Find where the given text appears and provide that cell's center as [x, y] coordinate. 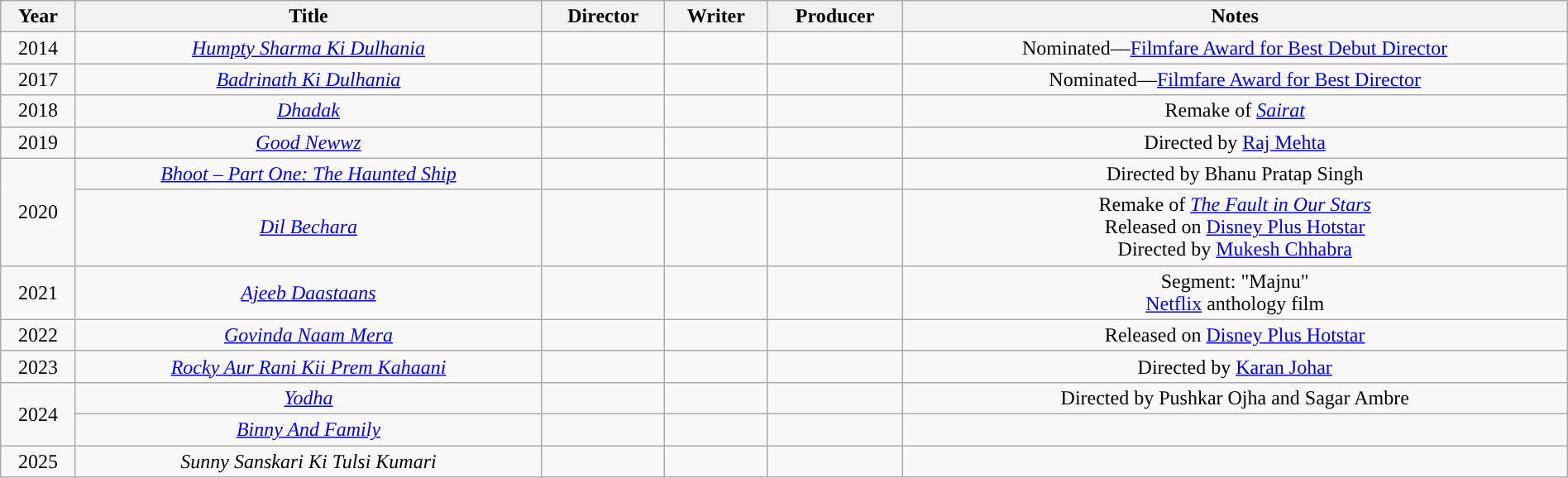
Badrinath Ki Dulhania [308, 79]
2024 [38, 413]
Director [604, 17]
Directed by Pushkar Ojha and Sagar Ambre [1235, 398]
Directed by Bhanu Pratap Singh [1235, 174]
Remake of Sairat [1235, 111]
2014 [38, 48]
Ajeeb Daastaans [308, 293]
Released on Disney Plus Hotstar [1235, 335]
2025 [38, 461]
Good Newwz [308, 142]
Year [38, 17]
2020 [38, 212]
Rocky Aur Rani Kii Prem Kahaani [308, 366]
Title [308, 17]
Humpty Sharma Ki Dulhania [308, 48]
2019 [38, 142]
Remake of The Fault in Our Stars Released on Disney Plus Hotstar Directed by Mukesh Chhabra [1235, 227]
Dhadak [308, 111]
Segment: "Majnu" Netflix anthology film [1235, 293]
Writer [716, 17]
Directed by Karan Johar [1235, 366]
2018 [38, 111]
Dil Bechara [308, 227]
Notes [1235, 17]
Binny And Family [308, 429]
2017 [38, 79]
Sunny Sanskari Ki Tulsi Kumari [308, 461]
Yodha [308, 398]
Bhoot – Part One: The Haunted Ship [308, 174]
Govinda Naam Mera [308, 335]
2022 [38, 335]
Nominated—Filmfare Award for Best Director [1235, 79]
2023 [38, 366]
Directed by Raj Mehta [1235, 142]
Nominated—Filmfare Award for Best Debut Director [1235, 48]
Producer [835, 17]
2021 [38, 293]
